Scan for the cell matching the given text and deliver its (x, y) coordinate at center. 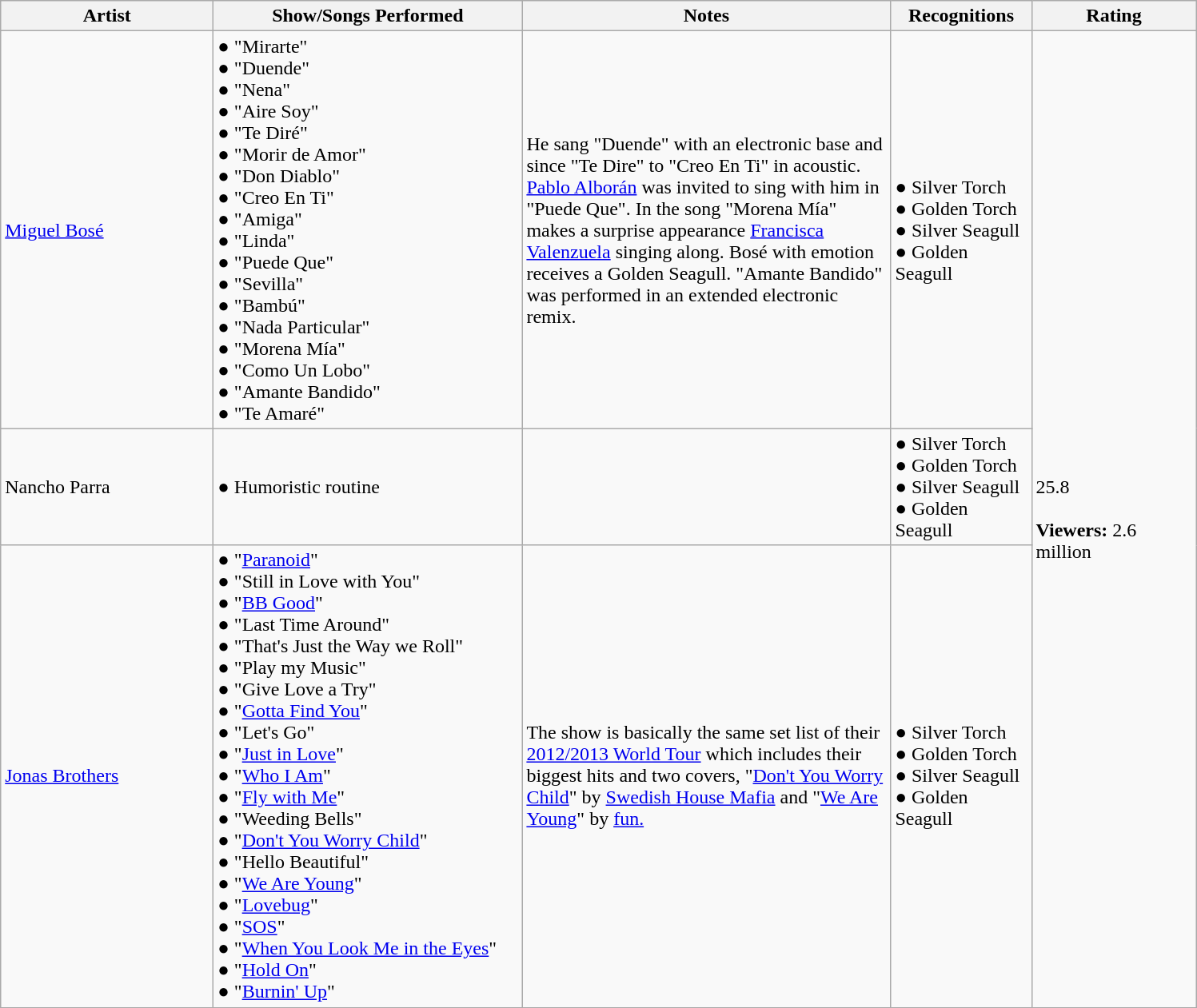
25.8 Viewers: 2.6 million (1114, 520)
Artist (107, 16)
Miguel Bosé (107, 230)
Recognitions (961, 16)
Notes (707, 16)
Rating (1114, 16)
Jonas Brothers (107, 776)
● Humoristic routine (368, 487)
Nancho Parra (107, 487)
Show/Songs Performed (368, 16)
